Detect which cell encompasses the target text, then output its [X, Y] center coordinate. 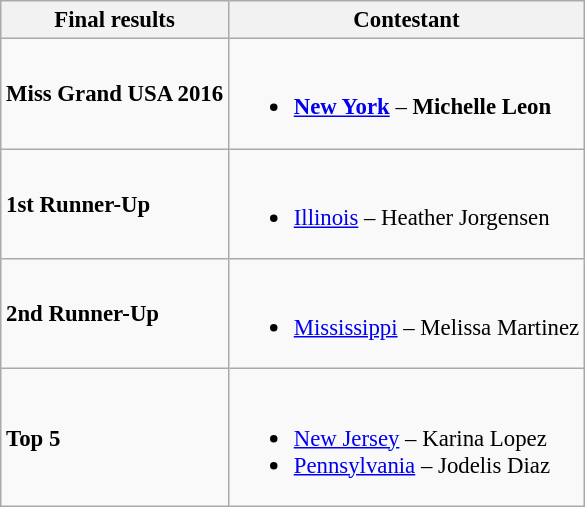
2nd Runner-Up [115, 314]
Illinois – Heather Jorgensen [406, 204]
Mississippi – Melissa Martinez [406, 314]
Top 5 [115, 438]
New Jersey – Karina LopezPennsylvania – Jodelis Diaz [406, 438]
1st Runner-Up [115, 204]
Miss Grand USA 2016 [115, 94]
Final results [115, 20]
Contestant [406, 20]
New York – Michelle Leon [406, 94]
